Pinpoint the cell where the given text exists, returning its (x, y) midpoint coordinate. 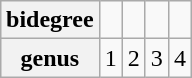
genus (50, 58)
3 (156, 58)
1 (110, 58)
2 (134, 58)
4 (180, 58)
bidegree (50, 20)
